Scan for the cell matching the given text and deliver its [x, y] coordinate at center. 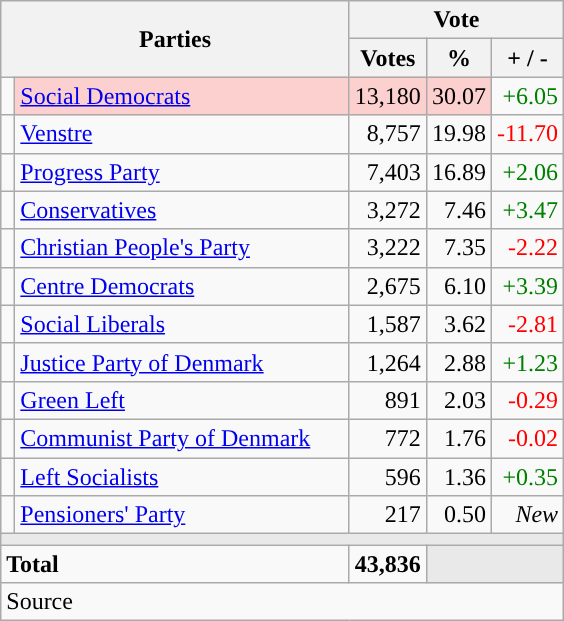
3.62 [458, 324]
Social Liberals [182, 324]
0.50 [458, 515]
Parties [176, 39]
2.03 [458, 400]
Communist Party of Denmark [182, 438]
217 [388, 515]
596 [388, 477]
Centre Democrats [182, 286]
-2.81 [527, 324]
1.36 [458, 477]
2.88 [458, 362]
19.98 [458, 134]
+0.35 [527, 477]
7,403 [388, 172]
Conservatives [182, 210]
Venstre [182, 134]
8,757 [388, 134]
3,272 [388, 210]
+6.05 [527, 96]
Justice Party of Denmark [182, 362]
-0.29 [527, 400]
1.76 [458, 438]
43,836 [388, 564]
+2.06 [527, 172]
New [527, 515]
7.35 [458, 248]
Votes [388, 58]
-11.70 [527, 134]
Green Left [182, 400]
Source [282, 602]
Progress Party [182, 172]
Total [176, 564]
16.89 [458, 172]
772 [388, 438]
% [458, 58]
3,222 [388, 248]
7.46 [458, 210]
+3.39 [527, 286]
+1.23 [527, 362]
+3.47 [527, 210]
Left Socialists [182, 477]
13,180 [388, 96]
Social Democrats [182, 96]
2,675 [388, 286]
30.07 [458, 96]
6.10 [458, 286]
1,264 [388, 362]
+ / - [527, 58]
-2.22 [527, 248]
Pensioners' Party [182, 515]
Vote [456, 20]
1,587 [388, 324]
-0.02 [527, 438]
891 [388, 400]
Christian People's Party [182, 248]
